For the text-containing cell, return its midpoint in (x, y) coordinate format. 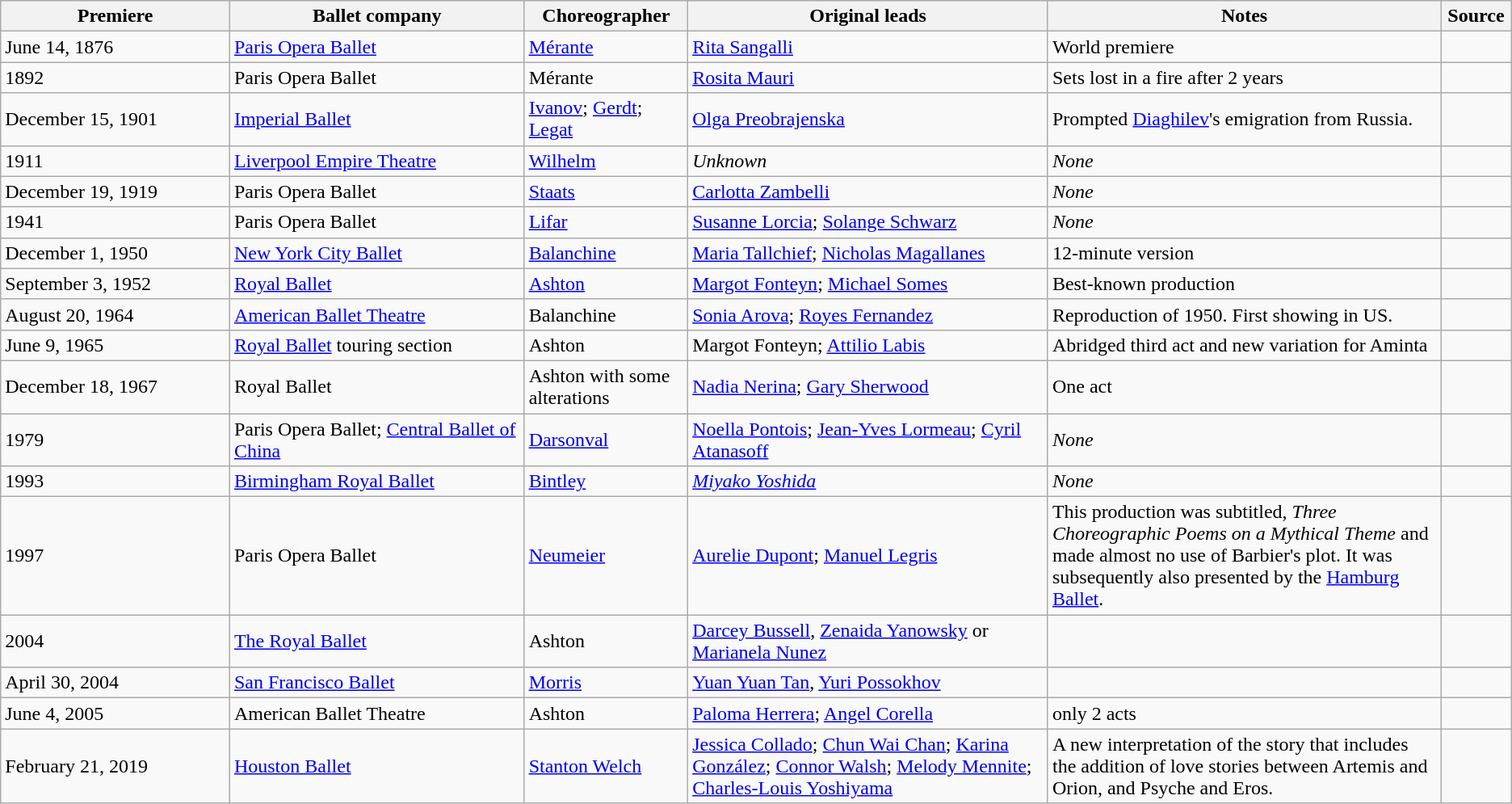
2004 (115, 642)
Imperial Ballet (376, 120)
Unknown (868, 161)
December 18, 1967 (115, 386)
Bintley (606, 482)
Prompted Diaghilev's emigration from Russia. (1244, 120)
Susanne Lorcia; Solange Schwarz (868, 222)
Sets lost in a fire after 2 years (1244, 78)
June 14, 1876 (115, 47)
Margot Fonteyn; Michael Somes (868, 284)
Yuan Yuan Tan, Yuri Possokhov (868, 683)
Liverpool Empire Theatre (376, 161)
Original leads (868, 16)
12-minute version (1244, 253)
February 21, 2019 (115, 766)
April 30, 2004 (115, 683)
Darcey Bussell, Zenaida Yanowsky or Marianela Nunez (868, 642)
San Francisco Ballet (376, 683)
Choreographer (606, 16)
1911 (115, 161)
Jessica Collado; Chun Wai Chan; Karina González; Connor Walsh; Melody Mennite; Charles-Louis Yoshiyama (868, 766)
New York City Ballet (376, 253)
Margot Fonteyn; Attilio Labis (868, 345)
Wilhelm (606, 161)
A new interpretation of the story that includes the addition of love stories between Artemis and Orion, and Psyche and Eros. (1244, 766)
World premiere (1244, 47)
1941 (115, 222)
Rosita Mauri (868, 78)
The Royal Ballet (376, 642)
Ashton with some alterations (606, 386)
Stanton Welch (606, 766)
1979 (115, 440)
Paloma Herrera; Angel Corella (868, 713)
Reproduction of 1950. First showing in US. (1244, 314)
One act (1244, 386)
Morris (606, 683)
Sonia Arova; Royes Fernandez (868, 314)
1993 (115, 482)
Miyako Yoshida (868, 482)
December 1, 1950 (115, 253)
Carlotta Zambelli (868, 192)
August 20, 1964 (115, 314)
Lifar (606, 222)
Premiere (115, 16)
Best-known production (1244, 284)
Maria Tallchief; Nicholas Magallanes (868, 253)
September 3, 1952 (115, 284)
only 2 acts (1244, 713)
Rita Sangalli (868, 47)
Notes (1244, 16)
Darsonval (606, 440)
Olga Preobrajenska (868, 120)
Royal Ballet touring section (376, 345)
Neumeier (606, 556)
Staats (606, 192)
1997 (115, 556)
June 4, 2005 (115, 713)
Houston Ballet (376, 766)
Noella Pontois; Jean-Yves Lormeau; Cyril Atanasoff (868, 440)
Ballet company (376, 16)
Birmingham Royal Ballet (376, 482)
December 19, 1919 (115, 192)
June 9, 1965 (115, 345)
Ivanov; Gerdt; Legat (606, 120)
Source (1476, 16)
1892 (115, 78)
Abridged third act and new variation for Aminta (1244, 345)
Nadia Nerina; Gary Sherwood (868, 386)
Aurelie Dupont; Manuel Legris (868, 556)
Paris Opera Ballet; Central Ballet of China (376, 440)
December 15, 1901 (115, 120)
